Output the (X, Y) coordinate of the center of the cell containing the given text.  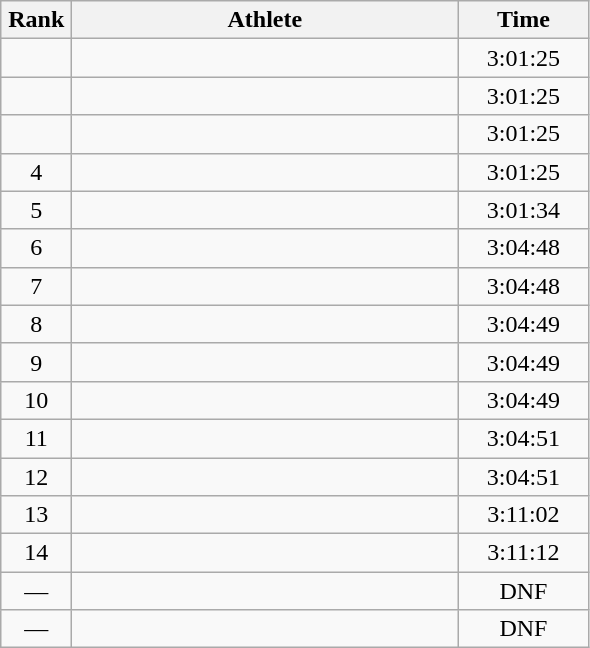
6 (36, 248)
3:11:12 (524, 553)
13 (36, 515)
11 (36, 438)
7 (36, 286)
12 (36, 477)
4 (36, 172)
10 (36, 400)
9 (36, 362)
Rank (36, 20)
3:11:02 (524, 515)
8 (36, 324)
Time (524, 20)
14 (36, 553)
5 (36, 210)
3:01:34 (524, 210)
Athlete (265, 20)
